Output the [X, Y] coordinate of the center of the cell containing the given text.  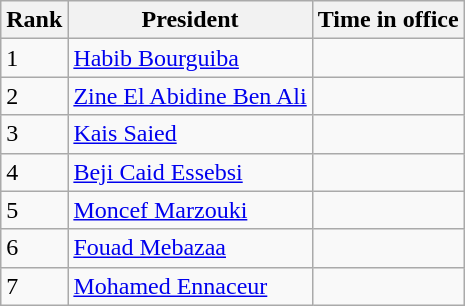
Moncef Marzouki [190, 210]
Kais Saied [190, 134]
Zine El Abidine Ben Ali [190, 96]
4 [34, 172]
6 [34, 248]
President [190, 20]
Habib Bourguiba [190, 58]
Fouad Mebazaa [190, 248]
3 [34, 134]
Mohamed Ennaceur [190, 286]
Rank [34, 20]
1 [34, 58]
Time in office [388, 20]
2 [34, 96]
7 [34, 286]
Beji Caid Essebsi [190, 172]
5 [34, 210]
